Detect which cell encompasses the target text, then output its [X, Y] center coordinate. 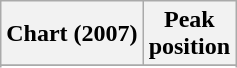
Chart (2007) [72, 34]
Peakposition [189, 34]
